Pinpoint the cell where the given text exists, returning its (X, Y) midpoint coordinate. 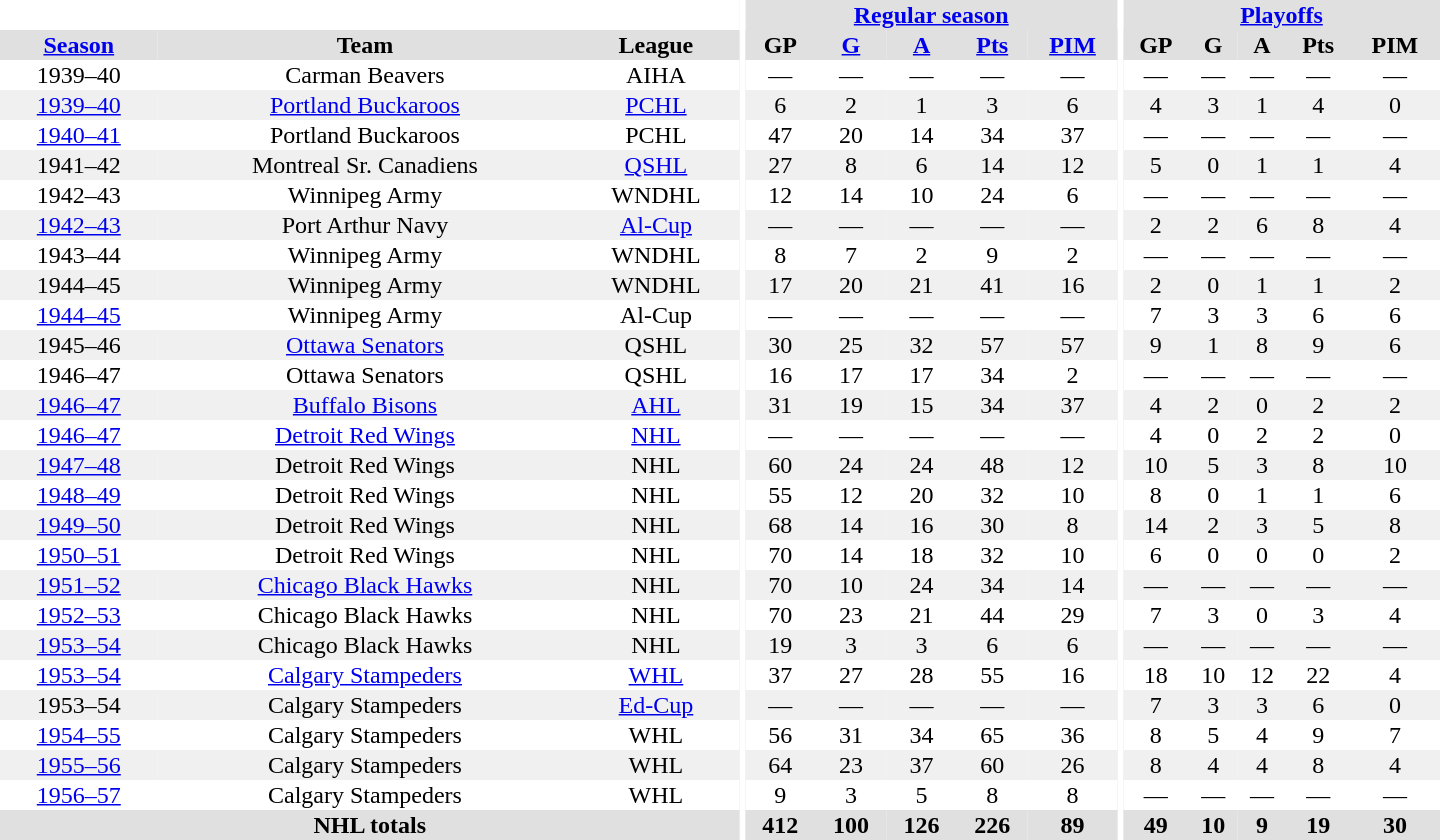
1941–42 (79, 165)
44 (992, 615)
64 (780, 765)
1940–41 (79, 135)
65 (992, 735)
League (656, 45)
41 (992, 285)
22 (1318, 675)
Port Arthur Navy (366, 225)
1945–46 (79, 345)
Playoffs (1282, 15)
36 (1073, 735)
Ed-Cup (656, 705)
226 (992, 825)
1948–49 (79, 495)
NHL totals (370, 825)
1943–44 (79, 255)
126 (922, 825)
1954–55 (79, 735)
47 (780, 135)
49 (1156, 825)
Montreal Sr. Canadiens (366, 165)
1949–50 (79, 525)
25 (852, 345)
1955–56 (79, 765)
Regular season (932, 15)
29 (1073, 615)
56 (780, 735)
1950–51 (79, 555)
AHL (656, 405)
412 (780, 825)
100 (852, 825)
Buffalo Bisons (366, 405)
89 (1073, 825)
AIHA (656, 75)
26 (1073, 765)
28 (922, 675)
1956–57 (79, 795)
1951–52 (79, 585)
Season (79, 45)
Team (366, 45)
15 (922, 405)
1947–48 (79, 465)
68 (780, 525)
1952–53 (79, 615)
Carman Beavers (366, 75)
48 (992, 465)
